Search for the cell housing the specified text and yield its (X, Y) center coordinate. 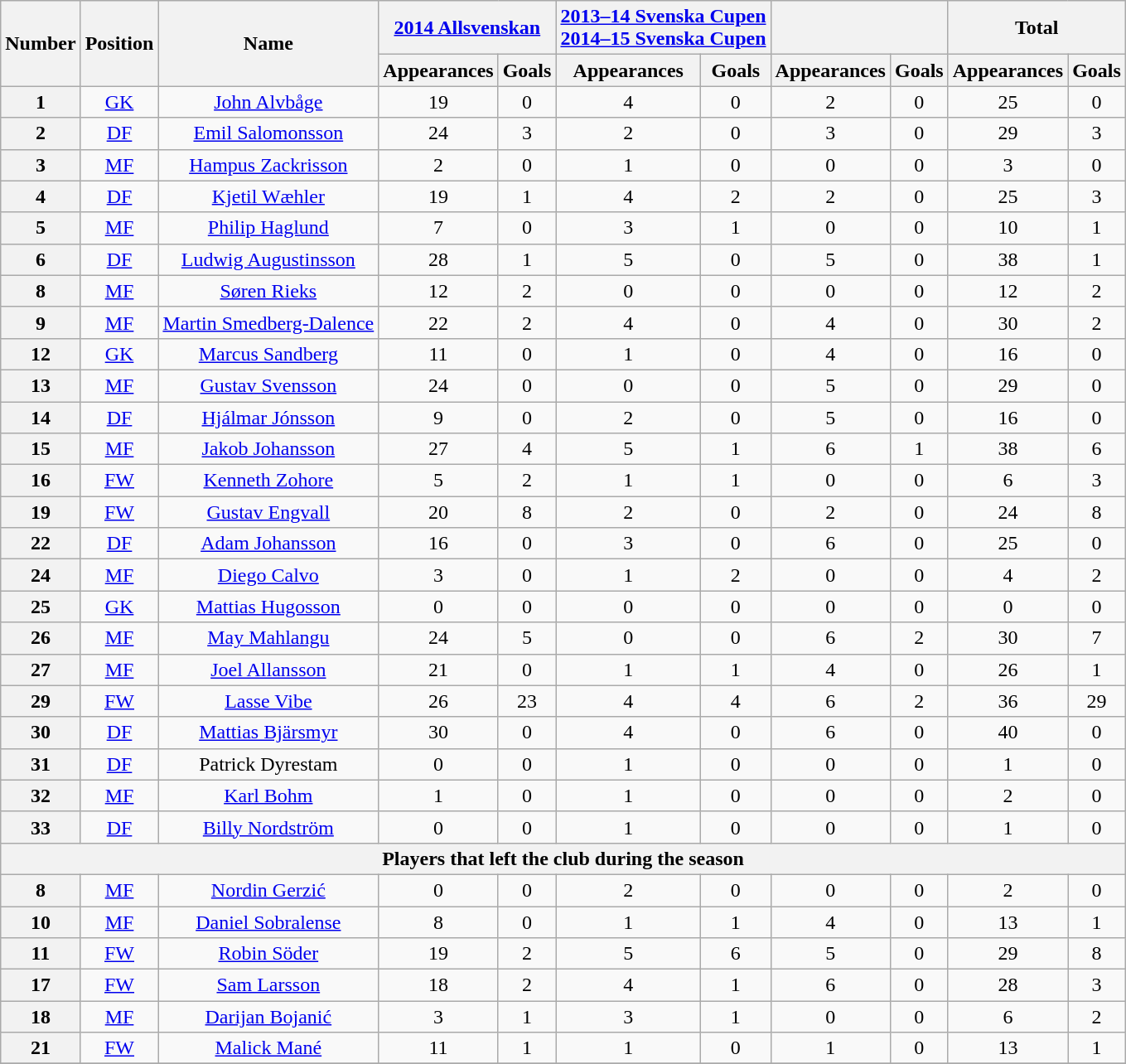
Daniel Sobralense (268, 922)
Players that left the club during the season (563, 858)
Malick Mané (268, 1048)
Søren Rieks (268, 291)
Position (119, 43)
Martin Smedberg-Dalence (268, 322)
Diego Calvo (268, 575)
Joel Allansson (268, 670)
Nordin Gerzić (268, 890)
2014 Allsvenskan (467, 28)
Hampus Zackrisson (268, 165)
Jakob Johansson (268, 449)
Hjálmar Jónsson (268, 417)
Lasse Vibe (268, 701)
Patrick Dyrestam (268, 764)
Gustav Engvall (268, 512)
Philip Haglund (268, 228)
Gustav Svensson (268, 385)
Ludwig Augustinsson (268, 259)
Darijan Bojanić (268, 1017)
Name (268, 43)
Number (41, 43)
John Alvbåge (268, 102)
Total (1037, 28)
Karl Bohm (268, 796)
Kjetil Wæhler (268, 196)
Emil Salomonsson (268, 133)
Mattias Hugosson (268, 607)
31 (41, 764)
17 (41, 985)
20 (438, 512)
32 (41, 796)
Billy Nordström (268, 827)
40 (1008, 733)
Robin Söder (268, 954)
33 (41, 827)
2013–14 Svenska Cupen2014–15 Svenska Cupen (663, 28)
Marcus Sandberg (268, 354)
Kenneth Zohore (268, 481)
36 (1008, 701)
23 (527, 701)
May Mahlangu (268, 638)
14 (41, 417)
15 (41, 449)
Adam Johansson (268, 544)
Mattias Bjärsmyr (268, 733)
Sam Larsson (268, 985)
